Search for the cell housing the specified text and yield its (x, y) center coordinate. 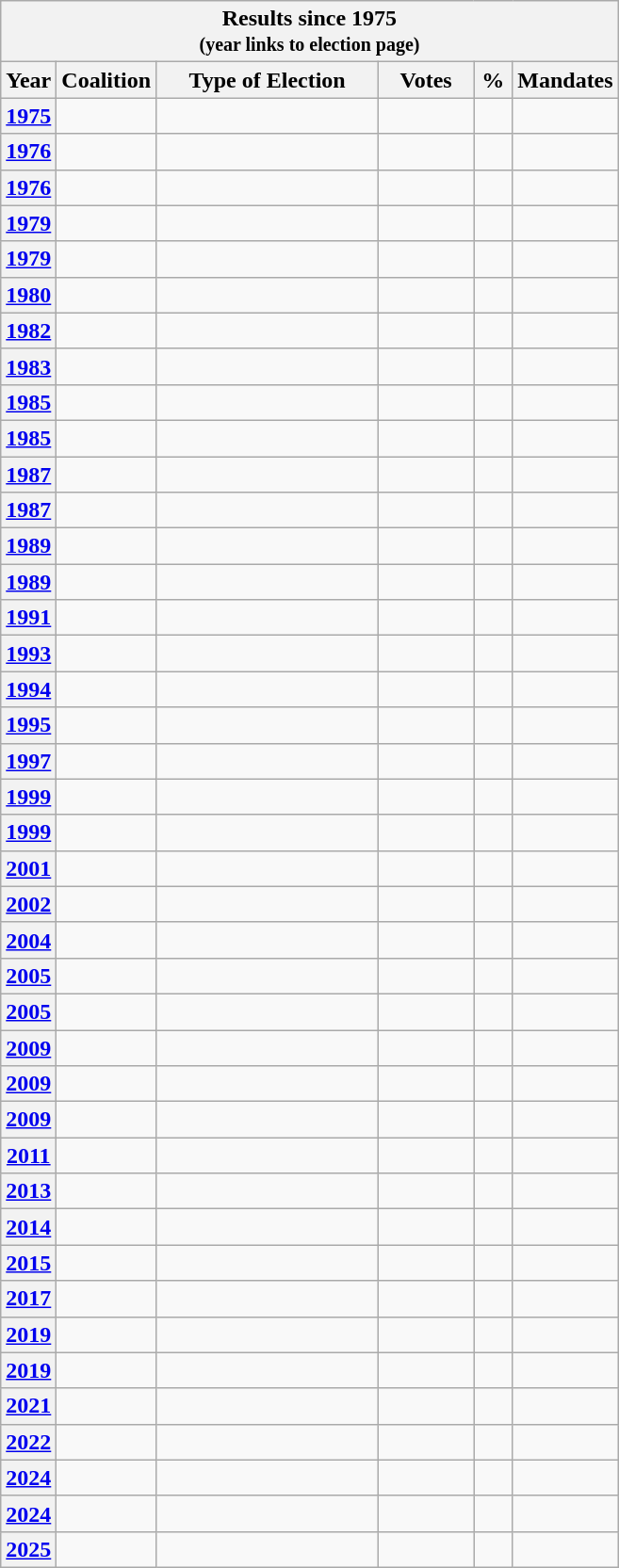
Year (28, 80)
1980 (28, 295)
2004 (28, 940)
1995 (28, 725)
1983 (28, 366)
1994 (28, 689)
Votes (426, 80)
1991 (28, 618)
1982 (28, 331)
1975 (28, 116)
2025 (28, 1549)
Results since 1975(year links to election page) (309, 32)
2017 (28, 1299)
1997 (28, 761)
2015 (28, 1263)
1993 (28, 654)
Coalition (106, 80)
2002 (28, 904)
2022 (28, 1442)
Mandates (565, 80)
2011 (28, 1156)
2013 (28, 1191)
Type of Election (268, 80)
2014 (28, 1227)
2021 (28, 1406)
% (494, 80)
2001 (28, 868)
